For the text-containing cell, return its midpoint in [X, Y] coordinate format. 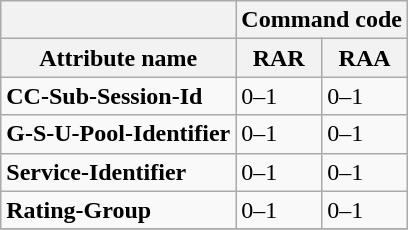
RAA [365, 58]
CC-Sub-Session-Id [118, 96]
Command code [322, 20]
Rating-Group [118, 210]
RAR [279, 58]
Service-Identifier [118, 172]
Attribute name [118, 58]
G-S-U-Pool-Identifier [118, 134]
